Identify which cell holds the provided text, then report its [X, Y] central coordinate. 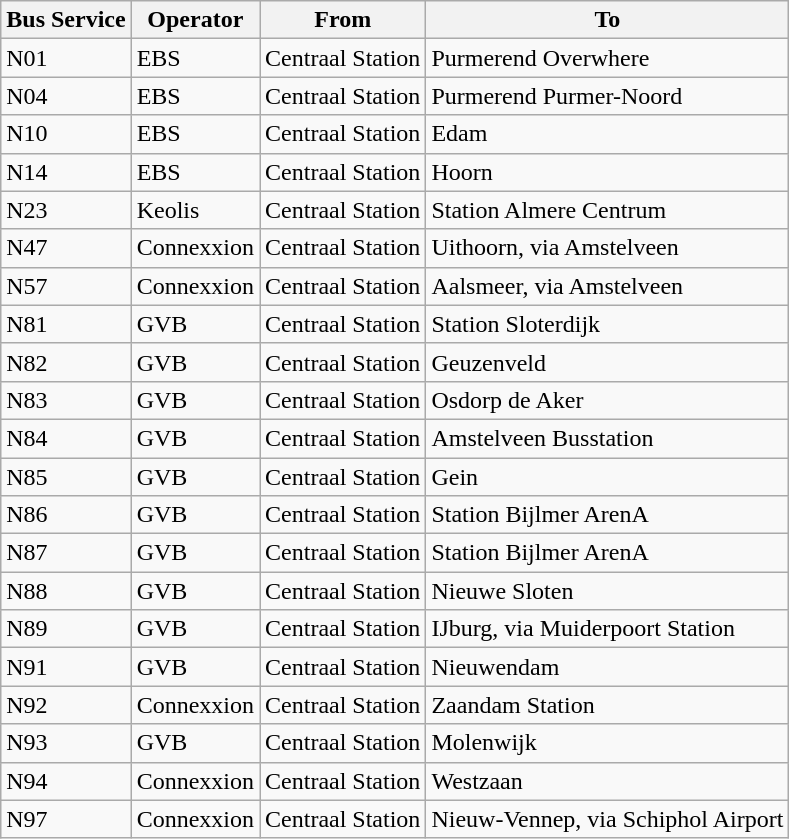
Nieuw-Vennep, via Schiphol Airport [608, 819]
N04 [66, 96]
N81 [66, 324]
Molenwijk [608, 743]
Uithoorn, via Amstelveen [608, 248]
Geuzenveld [608, 362]
N47 [66, 248]
Nieuwe Sloten [608, 591]
N14 [66, 172]
Edam [608, 134]
Aalsmeer, via Amstelveen [608, 286]
N85 [66, 477]
N89 [66, 629]
Hoorn [608, 172]
Westzaan [608, 781]
IJburg, via Muiderpoort Station [608, 629]
N88 [66, 591]
From [343, 20]
N57 [66, 286]
Osdorp de Aker [608, 400]
N23 [66, 210]
N10 [66, 134]
Zaandam Station [608, 705]
N97 [66, 819]
N82 [66, 362]
Nieuwendam [608, 667]
N94 [66, 781]
N87 [66, 553]
Gein [608, 477]
N93 [66, 743]
N86 [66, 515]
Station Almere Centrum [608, 210]
Keolis [195, 210]
N01 [66, 58]
N91 [66, 667]
Purmerend Purmer-Noord [608, 96]
Operator [195, 20]
To [608, 20]
Station Sloterdijk [608, 324]
Amstelveen Busstation [608, 438]
Bus Service [66, 20]
N92 [66, 705]
Purmerend Overwhere [608, 58]
N83 [66, 400]
N84 [66, 438]
